Capture the cell that displays the provided text and extract its [x, y] central coordinate. 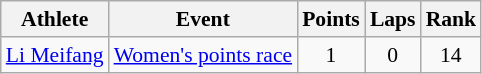
Laps [393, 19]
Women's points race [204, 55]
Points [331, 19]
0 [393, 55]
Rank [452, 19]
1 [331, 55]
Li Meifang [55, 55]
Athlete [55, 19]
14 [452, 55]
Event [204, 19]
